Find where the given text appears and provide that cell's center as (X, Y) coordinate. 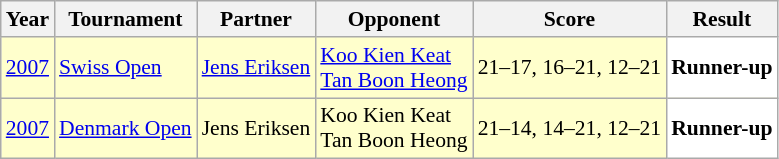
Result (722, 19)
Year (28, 19)
Swiss Open (126, 68)
Partner (256, 19)
Opponent (394, 19)
Score (570, 19)
21–17, 16–21, 12–21 (570, 68)
Tournament (126, 19)
21–14, 14–21, 12–21 (570, 128)
Denmark Open (126, 128)
